Scan for the cell matching the given text and deliver its (x, y) coordinate at center. 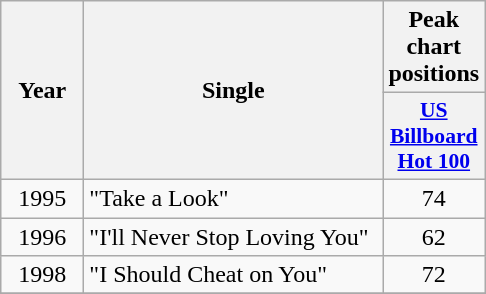
Year (42, 90)
"I Should Cheat on You" (234, 275)
Single (234, 90)
1995 (42, 198)
US Billboard Hot 100 (434, 136)
62 (434, 237)
"I'll Never Stop Loving You" (234, 237)
"Take a Look" (234, 198)
1998 (42, 275)
Peak chart positions (434, 47)
72 (434, 275)
1996 (42, 237)
74 (434, 198)
